Extract the [X, Y] coordinate from the center of the cell holding the provided text.  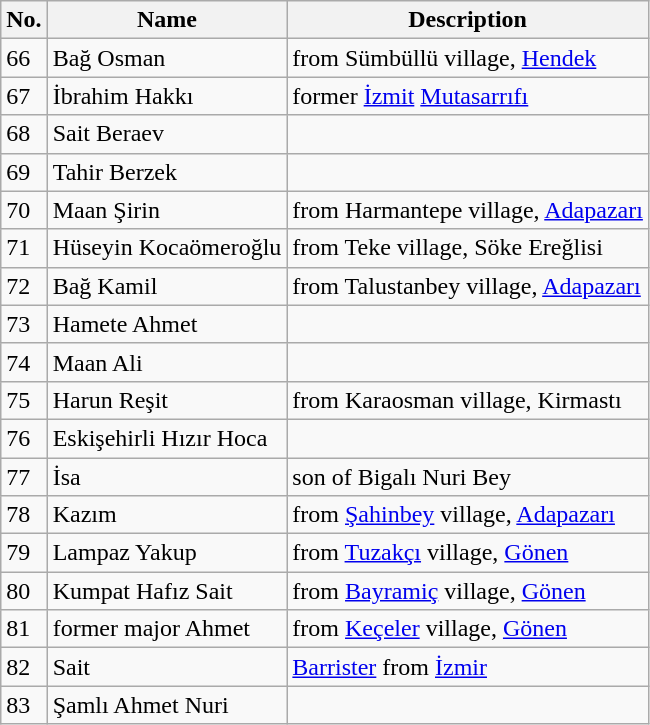
İsa [167, 477]
79 [24, 553]
from Karaosman village, Kirmastı [468, 400]
Lampaz Yakup [167, 553]
from Keçeler village, Gönen [468, 629]
Eskişehirli Hızır Hoca [167, 438]
former major Ahmet [167, 629]
from Harmantepe village, Adapazarı [468, 210]
Hüseyin Kocaömeroğlu [167, 248]
74 [24, 362]
66 [24, 58]
78 [24, 515]
Şamlı Ahmet Nuri [167, 705]
No. [24, 20]
Kazım [167, 515]
from Tuzakçı village, Gönen [468, 553]
Hamete Ahmet [167, 324]
70 [24, 210]
72 [24, 286]
from Sümbüllü village, Hendek [468, 58]
Sait [167, 667]
Bağ Kamil [167, 286]
82 [24, 667]
73 [24, 324]
77 [24, 477]
former İzmit Mutasarrıfı [468, 96]
Harun Reşit [167, 400]
İbrahim Hakkı [167, 96]
Kumpat Hafız Sait [167, 591]
71 [24, 248]
son of Bigalı Nuri Bey [468, 477]
69 [24, 172]
75 [24, 400]
76 [24, 438]
Description [468, 20]
Tahir Berzek [167, 172]
68 [24, 134]
Bağ Osman [167, 58]
Barrister from İzmir [468, 667]
Maan Ali [167, 362]
81 [24, 629]
from Bayramiç village, Gönen [468, 591]
from Talustanbey village, Adapazarı [468, 286]
from Teke village, Söke Ereğlisi [468, 248]
83 [24, 705]
Name [167, 20]
from Şahinbey village, Adapazarı [468, 515]
80 [24, 591]
Sait Beraev [167, 134]
Maan Şirin [167, 210]
67 [24, 96]
